Return [x, y] of the center of cell containing provided text 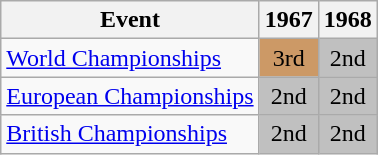
World Championships [130, 58]
3rd [288, 58]
Event [130, 20]
British Championships [130, 134]
1967 [288, 20]
1968 [348, 20]
European Championships [130, 96]
